Determine the [X, Y] coordinate at the center of the cell enclosing the given text.  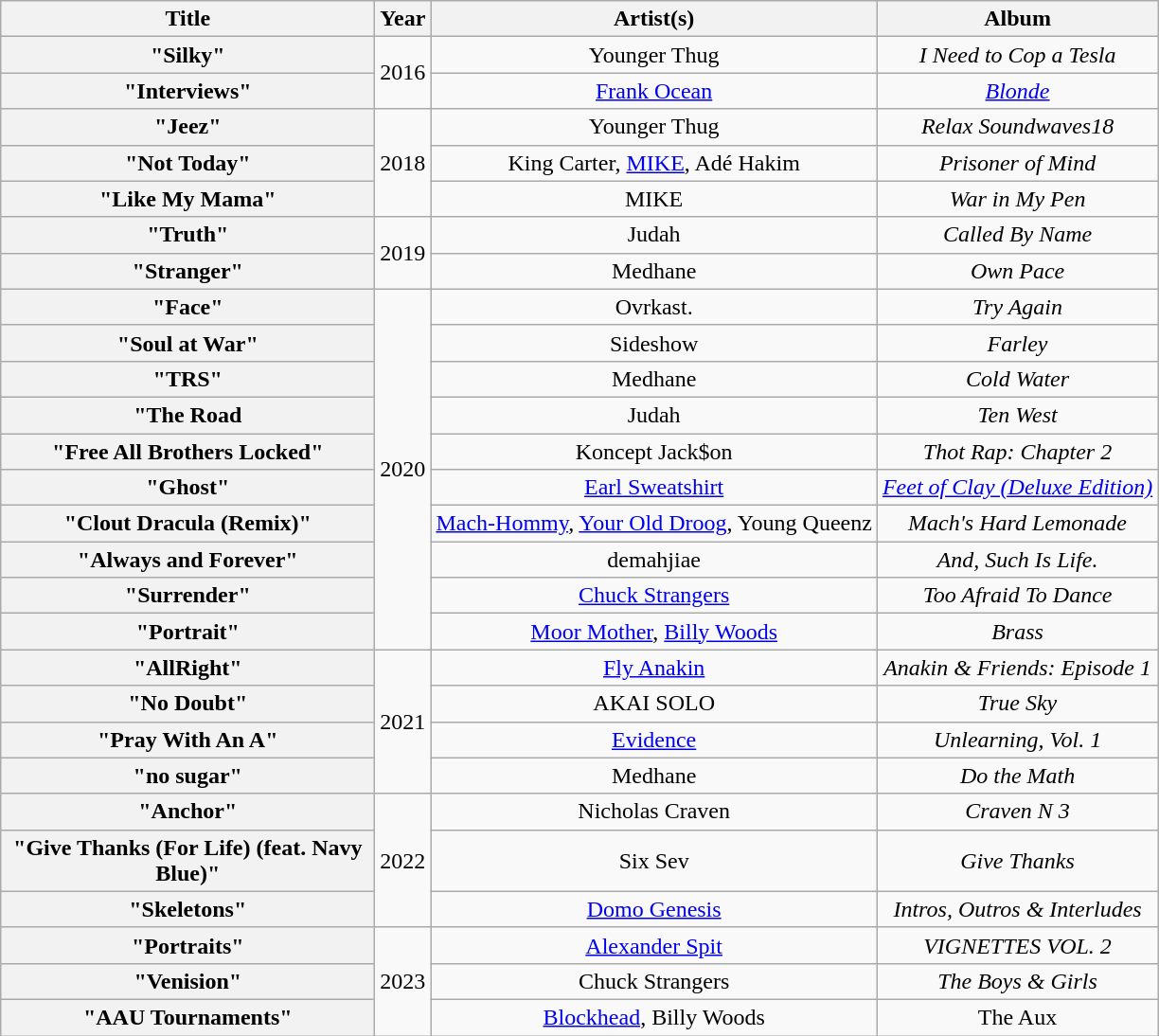
"Surrender" [187, 596]
Six Sev [654, 860]
Ovrkast. [654, 307]
"Jeez" [187, 127]
Blonde [1017, 91]
Fly Anakin [654, 668]
"Anchor" [187, 812]
Craven N 3 [1017, 812]
"Interviews" [187, 91]
Farley [1017, 343]
Album [1017, 19]
Brass [1017, 632]
"Pray With An A" [187, 740]
"Venision" [187, 981]
VIGNETTES VOL. 2 [1017, 945]
Do the Math [1017, 776]
Relax Soundwaves18 [1017, 127]
"Face" [187, 307]
"TRS" [187, 379]
"Like My Mama" [187, 199]
"Soul at War" [187, 343]
"Silky" [187, 55]
Sideshow [654, 343]
Frank Ocean [654, 91]
"The Road [187, 415]
And, Such Is Life. [1017, 560]
AKAI SOLO [654, 704]
MIKE [654, 199]
"Skeletons" [187, 909]
Earl Sweatshirt [654, 488]
Intros, Outros & Interludes [1017, 909]
"Stranger" [187, 271]
2016 [403, 73]
"Ghost" [187, 488]
Too Afraid To Dance [1017, 596]
2020 [403, 470]
True Sky [1017, 704]
"No Doubt" [187, 704]
2023 [403, 981]
"AllRight" [187, 668]
"Clout Dracula (Remix)" [187, 524]
2019 [403, 253]
Mach's Hard Lemonade [1017, 524]
Anakin & Friends: Episode 1 [1017, 668]
Thot Rap: Chapter 2 [1017, 452]
Unlearning, Vol. 1 [1017, 740]
King Carter, MIKE, Adé Hakim [654, 163]
Title [187, 19]
"Portraits" [187, 945]
"Not Today" [187, 163]
I Need to Cop a Tesla [1017, 55]
The Aux [1017, 1017]
Artist(s) [654, 19]
Moor Mother, Billy Woods [654, 632]
"no sugar" [187, 776]
"Always and Forever" [187, 560]
"Portrait" [187, 632]
Called By Name [1017, 235]
Mach-Hommy, Your Old Droog, Young Queenz [654, 524]
2022 [403, 860]
2021 [403, 722]
Evidence [654, 740]
"Free All Brothers Locked" [187, 452]
Nicholas Craven [654, 812]
demahjiae [654, 560]
Blockhead, Billy Woods [654, 1017]
Domo Genesis [654, 909]
"Truth" [187, 235]
Give Thanks [1017, 860]
Koncept Jack$on [654, 452]
"AAU Tournaments" [187, 1017]
The Boys & Girls [1017, 981]
"Give Thanks (For Life) (feat. Navy Blue)" [187, 860]
Year [403, 19]
Alexander Spit [654, 945]
Try Again [1017, 307]
2018 [403, 163]
Own Pace [1017, 271]
Prisoner of Mind [1017, 163]
Feet of Clay (Deluxe Edition) [1017, 488]
War in My Pen [1017, 199]
Cold Water [1017, 379]
Ten West [1017, 415]
